Determine the [x, y] coordinate at the center of the cell enclosing the given text.  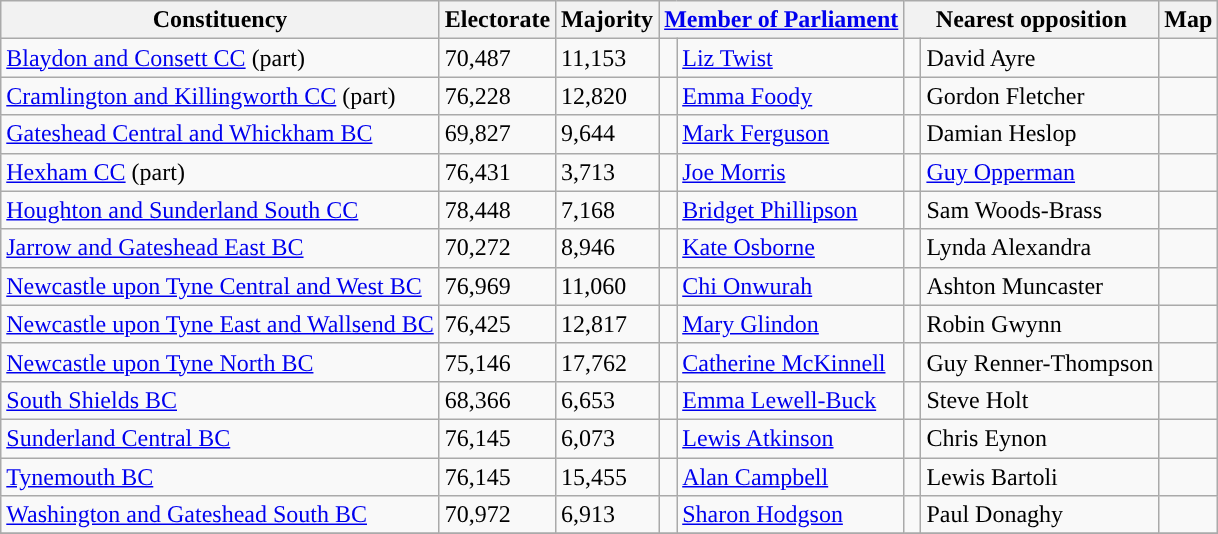
76,431 [497, 172]
South Shields BC [220, 400]
Blaydon and Consett CC (part) [220, 58]
Tynemouth BC [220, 477]
75,146 [497, 362]
Guy Opperman [1040, 172]
12,820 [608, 96]
Constituency [220, 20]
Lewis Atkinson [790, 438]
11,060 [608, 286]
Bridget Phillipson [790, 210]
Chris Eynon [1040, 438]
Kate Osborne [790, 248]
Robin Gwynn [1040, 324]
Alan Campbell [790, 477]
Map [1188, 20]
Joe Morris [790, 172]
Cramlington and Killingworth CC (part) [220, 96]
Majority [608, 20]
68,366 [497, 400]
Paul Donaghy [1040, 515]
Nearest opposition [1032, 20]
Gateshead Central and Whickham BC [220, 134]
Emma Lewell-Buck [790, 400]
Lynda Alexandra [1040, 248]
70,487 [497, 58]
Jarrow and Gateshead East BC [220, 248]
Guy Renner-Thompson [1040, 362]
Sunderland Central BC [220, 438]
Sharon Hodgson [790, 515]
7,168 [608, 210]
Houghton and Sunderland South CC [220, 210]
Member of Parliament [782, 20]
Emma Foody [790, 96]
6,653 [608, 400]
76,969 [497, 286]
Newcastle upon Tyne Central and West BC [220, 286]
Catherine McKinnell [790, 362]
78,448 [497, 210]
Gordon Fletcher [1040, 96]
Newcastle upon Tyne East and Wallsend BC [220, 324]
76,425 [497, 324]
17,762 [608, 362]
Hexham CC (part) [220, 172]
David Ayre [1040, 58]
Mark Ferguson [790, 134]
8,946 [608, 248]
9,644 [608, 134]
Chi Onwurah [790, 286]
6,913 [608, 515]
15,455 [608, 477]
Newcastle upon Tyne North BC [220, 362]
12,817 [608, 324]
3,713 [608, 172]
Sam Woods-Brass [1040, 210]
76,228 [497, 96]
Ashton Muncaster [1040, 286]
Steve Holt [1040, 400]
Liz Twist [790, 58]
69,827 [497, 134]
Washington and Gateshead South BC [220, 515]
70,972 [497, 515]
Lewis Bartoli [1040, 477]
Damian Heslop [1040, 134]
6,073 [608, 438]
Electorate [497, 20]
Mary Glindon [790, 324]
70,272 [497, 248]
11,153 [608, 58]
